Provide the (x, y) coordinate of the cell's center where the given text is located.  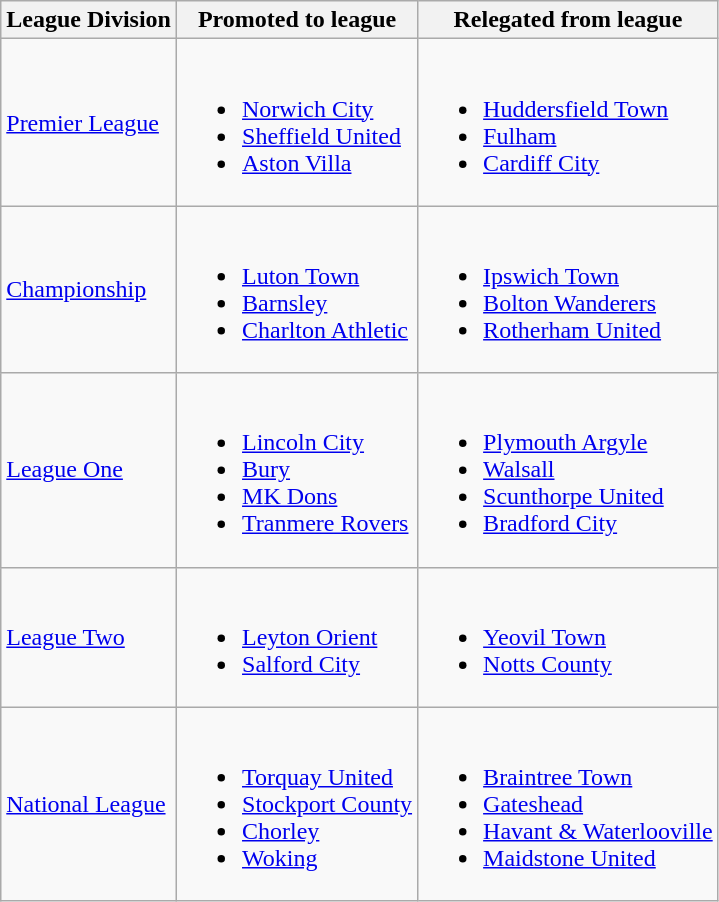
Ipswich Town Bolton Wanderers Rotherham United (568, 290)
Torquay United Stockport County Chorley Woking (298, 804)
Huddersfield Town Fulham Cardiff City (568, 122)
Championship (89, 290)
Relegated from league (568, 20)
League One (89, 470)
Luton Town Barnsley Charlton Athletic (298, 290)
Promoted to league (298, 20)
Braintree Town Gateshead Havant & Waterlooville Maidstone United (568, 804)
League Division (89, 20)
Lincoln City Bury MK Dons Tranmere Rovers (298, 470)
Yeovil Town Notts County (568, 637)
Premier League (89, 122)
Norwich City Sheffield United Aston Villa (298, 122)
Leyton Orient Salford City (298, 637)
Plymouth Argyle Walsall Scunthorpe United Bradford City (568, 470)
League Two (89, 637)
National League (89, 804)
